Pinpoint the cell where the given text exists, returning its [X, Y] midpoint coordinate. 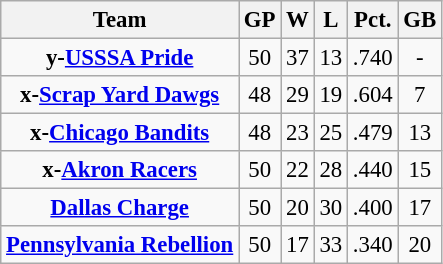
.440 [373, 170]
GB [420, 20]
x-Chicago Bandits [120, 133]
37 [298, 58]
- [420, 58]
22 [298, 170]
Team [120, 20]
.604 [373, 95]
.479 [373, 133]
33 [330, 245]
29 [298, 95]
15 [420, 170]
23 [298, 133]
Dallas Charge [120, 208]
x-Akron Racers [120, 170]
W [298, 20]
.340 [373, 245]
Pct. [373, 20]
19 [330, 95]
Pennsylvania Rebellion [120, 245]
y-USSSA Pride [120, 58]
7 [420, 95]
L [330, 20]
.400 [373, 208]
25 [330, 133]
GP [260, 20]
28 [330, 170]
.740 [373, 58]
30 [330, 208]
x-Scrap Yard Dawgs [120, 95]
